Search for the cell housing the specified text and yield its [x, y] center coordinate. 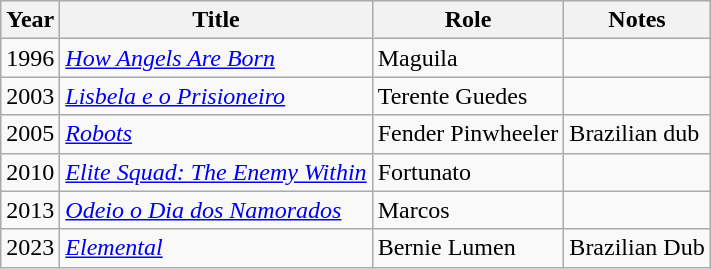
1996 [30, 58]
Year [30, 20]
Elemental [216, 248]
Notes [637, 20]
Fortunato [468, 172]
2003 [30, 96]
Terente Guedes [468, 96]
Elite Squad: The Enemy Within [216, 172]
Odeio o Dia dos Namorados [216, 210]
Marcos [468, 210]
Fender Pinwheeler [468, 134]
Role [468, 20]
Robots [216, 134]
2013 [30, 210]
2023 [30, 248]
Brazilian dub [637, 134]
Bernie Lumen [468, 248]
2010 [30, 172]
Lisbela e o Prisioneiro [216, 96]
2005 [30, 134]
Brazilian Dub [637, 248]
How Angels Are Born [216, 58]
Title [216, 20]
Maguila [468, 58]
